Return the [X, Y] coordinate for the center point of the cell that contains the specified text.  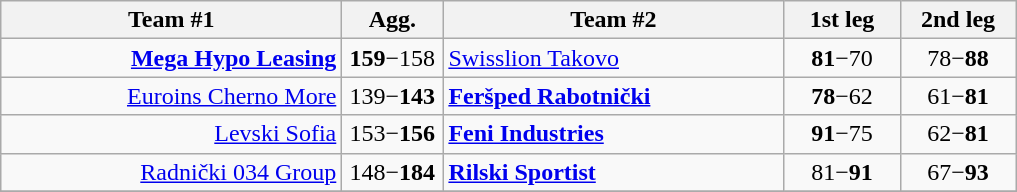
Swisslion Takovo [614, 58]
67−93 [958, 172]
Radnički 034 Group [172, 172]
81−91 [842, 172]
2nd leg [958, 20]
159−158 [392, 58]
81−70 [842, 58]
Euroins Cherno More [172, 96]
Feni Industries [614, 134]
Agg. [392, 20]
148−184 [392, 172]
1st leg [842, 20]
61−81 [958, 96]
78−88 [958, 58]
Mega Hypo Leasing [172, 58]
Feršped Rabotnički [614, 96]
91−75 [842, 134]
Team #2 [614, 20]
62−81 [958, 134]
Levski Sofia [172, 134]
Team #1 [172, 20]
139−143 [392, 96]
78−62 [842, 96]
Rilski Sportist [614, 172]
153−156 [392, 134]
